For the text-containing cell, return its midpoint in (x, y) coordinate format. 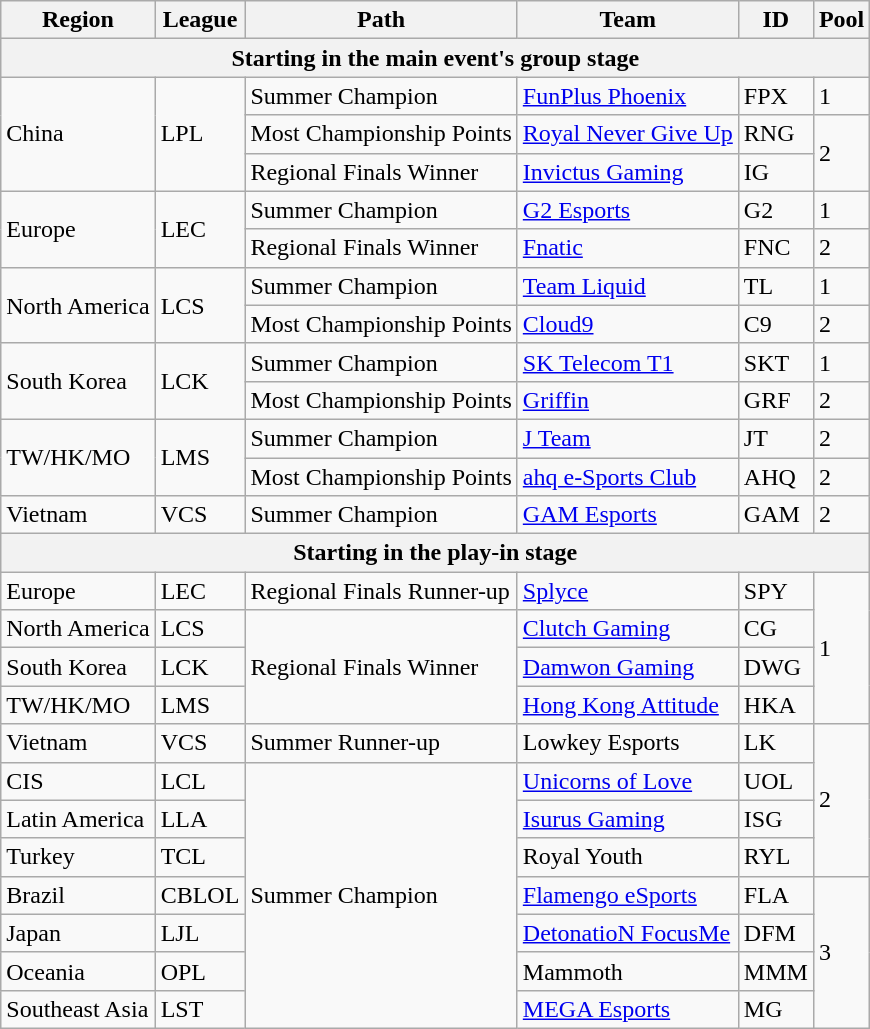
Team (628, 20)
RYL (776, 857)
LJL (200, 933)
China (78, 134)
FPX (776, 96)
Latin America (78, 819)
Royal Youth (628, 857)
Damwon Gaming (628, 667)
Oceania (78, 971)
LST (200, 1009)
FNC (776, 248)
SPY (776, 591)
MEGA Esports (628, 1009)
TCL (200, 857)
LPL (200, 134)
AHQ (776, 477)
C9 (776, 324)
DWG (776, 667)
UOL (776, 781)
DetonatioN FocusMe (628, 933)
GAM (776, 515)
Lowkey Esports (628, 743)
Starting in the main event's group stage (436, 58)
Flamengo eSports (628, 895)
3 (841, 952)
CBLOL (200, 895)
MMM (776, 971)
GAM Esports (628, 515)
OPL (200, 971)
FunPlus Phoenix (628, 96)
MG (776, 1009)
GRF (776, 400)
HKA (776, 705)
IG (776, 172)
Team Liquid (628, 286)
Royal Never Give Up (628, 134)
TL (776, 286)
LCL (200, 781)
Splyce (628, 591)
SKT (776, 362)
ISG (776, 819)
Starting in the play-in stage (436, 553)
Isurus Gaming (628, 819)
ahq e-Sports Club (628, 477)
FLA (776, 895)
Southeast Asia (78, 1009)
Regional Finals Runner-up (381, 591)
Japan (78, 933)
League (200, 20)
Mammoth (628, 971)
G2 (776, 210)
Region (78, 20)
DFM (776, 933)
Clutch Gaming (628, 629)
JT (776, 438)
Turkey (78, 857)
J Team (628, 438)
Griffin (628, 400)
Pool (841, 20)
Summer Runner-up (381, 743)
Brazil (78, 895)
CIS (78, 781)
Invictus Gaming (628, 172)
Hong Kong Attitude (628, 705)
Fnatic (628, 248)
ID (776, 20)
LLA (200, 819)
G2 Esports (628, 210)
LK (776, 743)
SK Telecom T1 (628, 362)
Path (381, 20)
CG (776, 629)
Cloud9 (628, 324)
RNG (776, 134)
Unicorns of Love (628, 781)
